Capture the cell that displays the provided text and extract its [x, y] central coordinate. 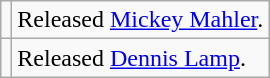
Released Mickey Mahler. [140, 20]
Released Dennis Lamp. [140, 58]
